Identify which cell holds the provided text, then report its [X, Y] central coordinate. 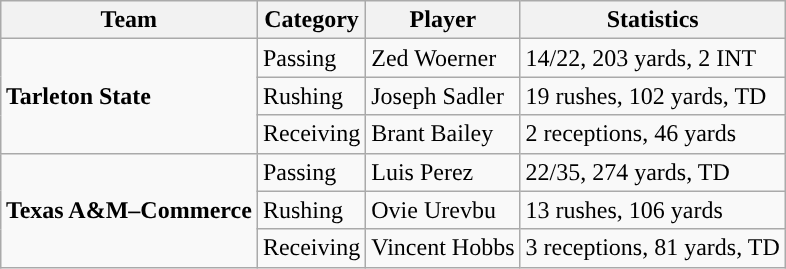
Tarleton State [128, 96]
Statistics [652, 20]
Category [311, 20]
Ovie Urevbu [443, 210]
3 receptions, 81 yards, TD [652, 248]
Zed Woerner [443, 58]
Luis Perez [443, 172]
Texas A&M–Commerce [128, 210]
Joseph Sadler [443, 96]
2 receptions, 46 yards [652, 134]
14/22, 203 yards, 2 INT [652, 58]
22/35, 274 yards, TD [652, 172]
Player [443, 20]
Team [128, 20]
Vincent Hobbs [443, 248]
19 rushes, 102 yards, TD [652, 96]
13 rushes, 106 yards [652, 210]
Brant Bailey [443, 134]
